Identify which cell holds the provided text, then report its [X, Y] central coordinate. 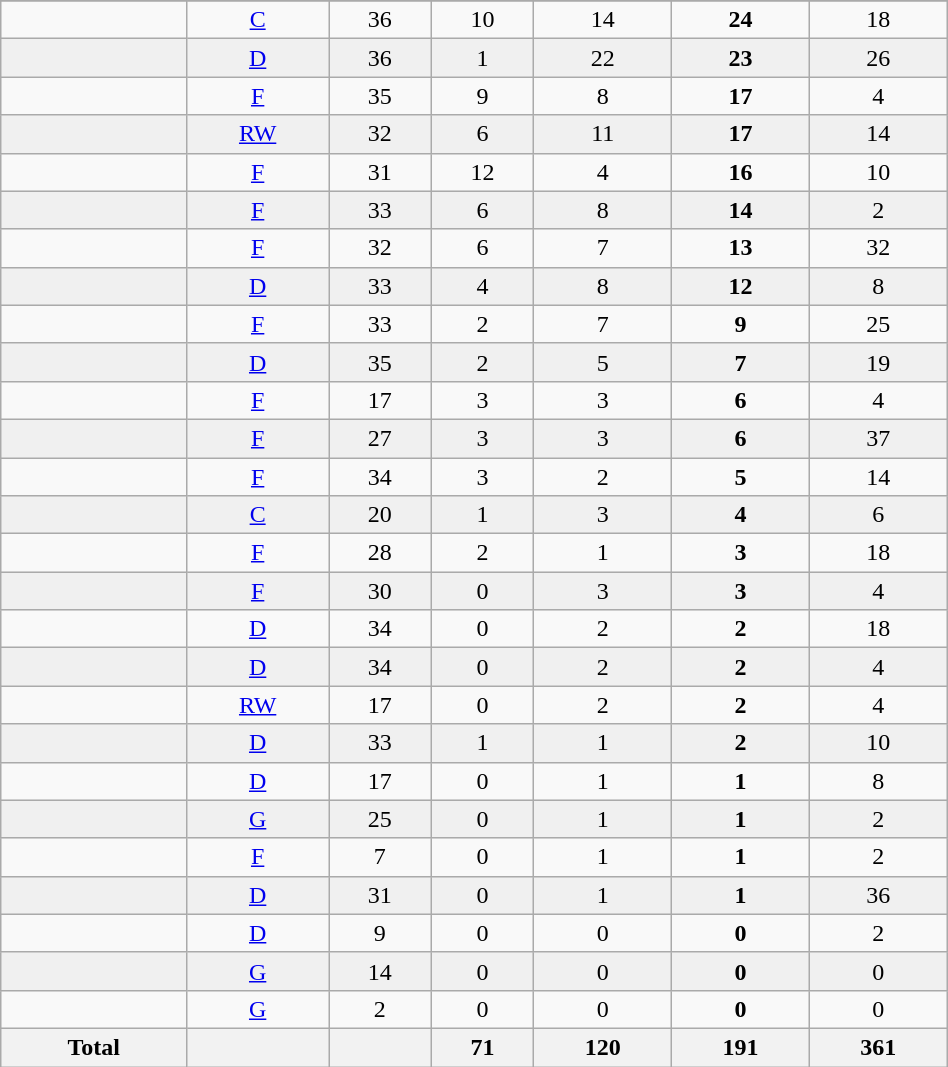
19 [878, 362]
37 [878, 438]
71 [482, 1047]
191 [741, 1047]
11 [603, 134]
16 [741, 172]
24 [741, 20]
30 [380, 591]
120 [603, 1047]
13 [741, 248]
26 [878, 58]
23 [741, 58]
27 [380, 438]
Total [94, 1047]
20 [380, 515]
28 [380, 553]
22 [603, 58]
361 [878, 1047]
